From the cell containing the given text, extract its center point as (X, Y) coordinate. 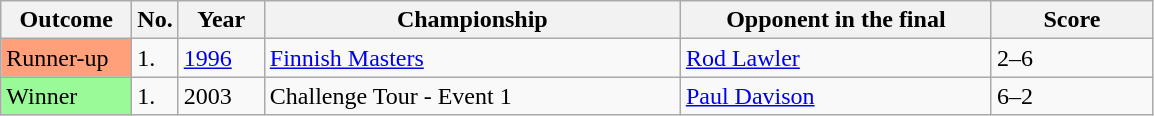
Championship (472, 20)
No. (155, 20)
Winner (66, 96)
1996 (221, 58)
Score (1072, 20)
6–2 (1072, 96)
Opponent in the final (836, 20)
2003 (221, 96)
2–6 (1072, 58)
Year (221, 20)
Paul Davison (836, 96)
Outcome (66, 20)
Runner-up (66, 58)
Finnish Masters (472, 58)
Rod Lawler (836, 58)
Challenge Tour - Event 1 (472, 96)
